Provide the [X, Y] coordinate of the cell's center where the given text is located.  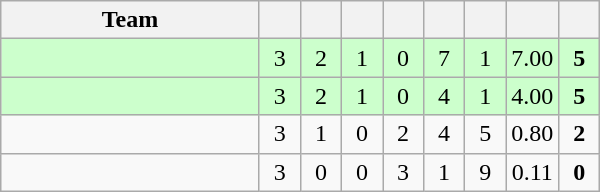
4.00 [532, 96]
7.00 [532, 58]
0.80 [532, 134]
0.11 [532, 172]
9 [486, 172]
7 [444, 58]
Team [130, 20]
